Detect which cell encompasses the target text, then output its [x, y] center coordinate. 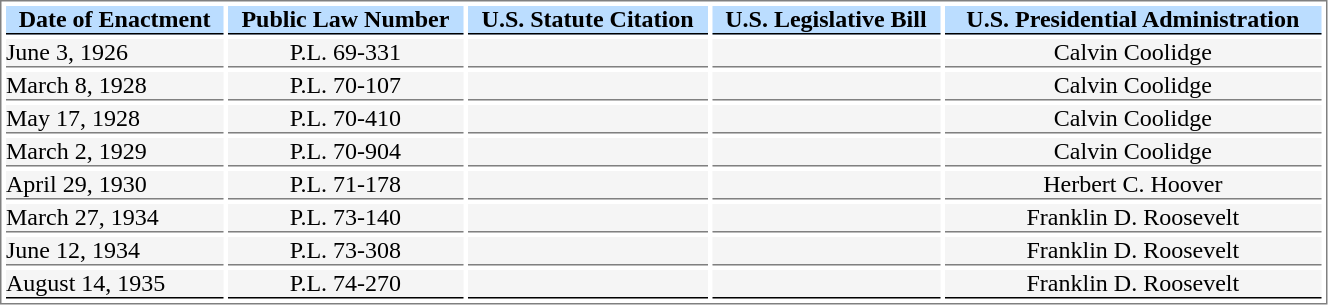
August 14, 1935 [114, 284]
P.L. 73-140 [346, 218]
March 2, 1929 [114, 152]
P.L. 70-107 [346, 86]
June 12, 1934 [114, 251]
U.S. Legislative Bill [826, 20]
June 3, 1926 [114, 53]
March 27, 1934 [114, 218]
May 17, 1928 [114, 119]
March 8, 1928 [114, 86]
U.S. Presidential Administration [1132, 20]
P.L. 74-270 [346, 284]
U.S. Statute Citation [588, 20]
P.L. 69-331 [346, 53]
P.L. 70-904 [346, 152]
April 29, 1930 [114, 185]
P.L. 73-308 [346, 251]
P.L. 71-178 [346, 185]
Date of Enactment [114, 20]
Herbert C. Hoover [1132, 185]
Public Law Number [346, 20]
P.L. 70-410 [346, 119]
